Capture the cell that displays the provided text and extract its (X, Y) central coordinate. 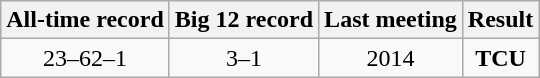
Result (500, 20)
2014 (391, 58)
23–62–1 (86, 58)
Last meeting (391, 20)
TCU (500, 58)
3–1 (244, 58)
All-time record (86, 20)
Big 12 record (244, 20)
